Determine the [X, Y] coordinate at the center of the cell enclosing the given text.  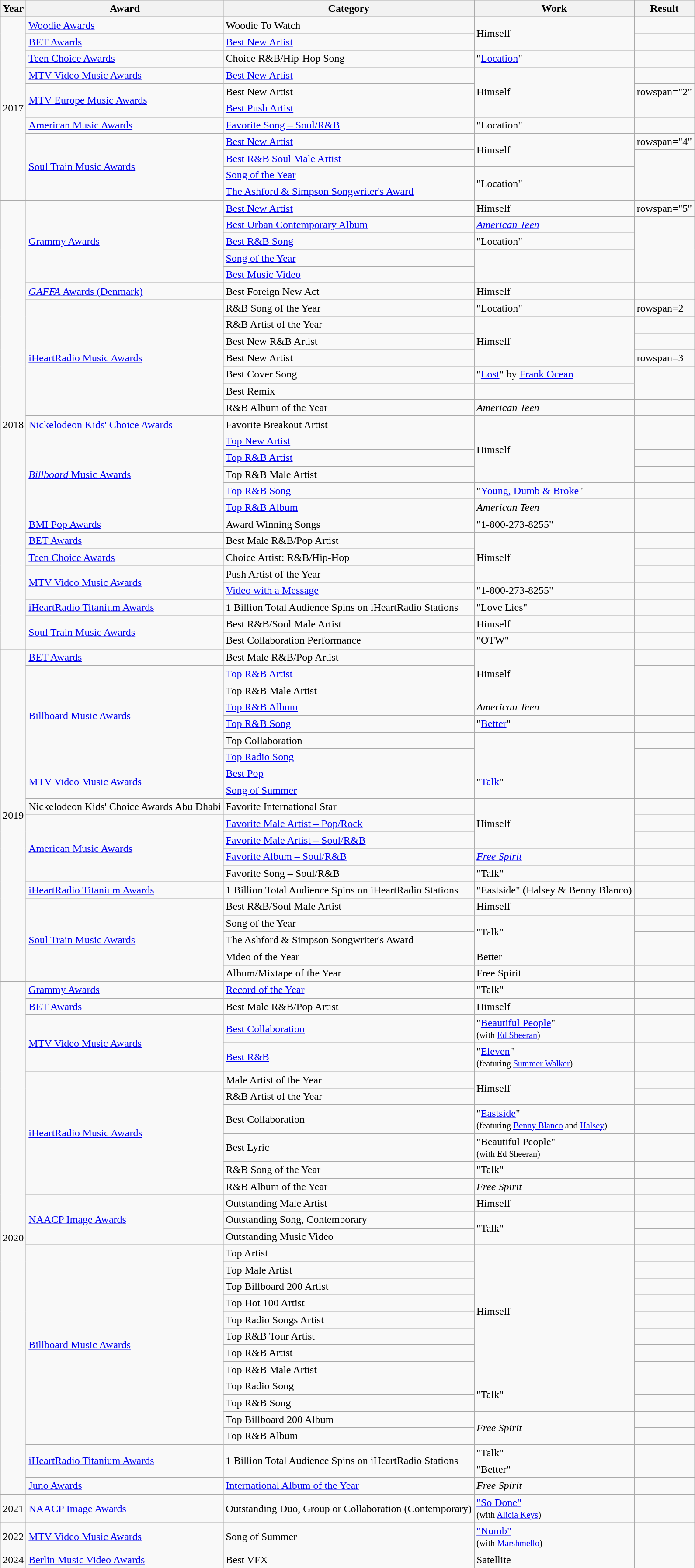
"Eleven"(featuring Summer Walker) [554, 1057]
Award [125, 9]
Woodie Awards [125, 25]
Male Artist of the Year [349, 1080]
rowspan=2 [664, 308]
Woodie To Watch [349, 25]
Top R&B Tour Artist [349, 1336]
"Eastside" (Halsey & Benny Blanco) [554, 890]
Album/Mixtape of the Year [349, 973]
Better [554, 956]
Best R&B Song [349, 242]
2017 [13, 108]
"Numb" (with Marshmello) [554, 1537]
"Eastside"(featuring Benny Blanco and Halsey) [554, 1119]
Best Remix [349, 391]
Outstanding Music Video [349, 1236]
2021 [13, 1508]
"Love Lies" [554, 607]
Work [554, 9]
MTV Europe Music Awards [125, 100]
Best Pop [349, 774]
Best R&B [349, 1057]
2018 [13, 425]
Favorite Breakout Artist [349, 424]
Top Hot 100 Artist [349, 1303]
GAFFA Awards (Denmark) [125, 291]
Result [664, 9]
Best R&B Soul Male Artist [349, 158]
BMI Pop Awards [125, 524]
Choice R&B/Hip-Hop Song [349, 59]
Favorite Male Artist – Pop/Rock [349, 824]
Video with a Message [349, 591]
Best VFX [349, 1559]
Video of the Year [349, 956]
2019 [13, 815]
Best Collaboration Performance [349, 640]
2020 [13, 1238]
Award Winning Songs [349, 524]
2022 [13, 1537]
rowspan="2" [664, 92]
Top Billboard 200 Artist [349, 1286]
Top New Artist [349, 441]
Top Male Artist [349, 1270]
Nickelodeon Kids' Choice Awards Abu Dhabi [125, 807]
Best Music Video [349, 275]
Outstanding Song, Contemporary [349, 1220]
Record of the Year [349, 990]
"So Done" (with Alicia Keys) [554, 1508]
"Lost" by Frank Ocean [554, 374]
"Young, Dumb & Broke" [554, 491]
Best Foreign New Act [349, 291]
"OTW" [554, 640]
Top Radio Songs Artist [349, 1320]
Favorite Male Artist – Soul/R&B [349, 840]
Favorite International Star [349, 807]
Outstanding Male Artist [349, 1203]
Best Push Artist [349, 108]
rowspan="5" [664, 208]
Year [13, 9]
Outstanding Duo, Group or Collaboration (Contemporary) [349, 1508]
Best Urban Contemporary Album [349, 225]
Top Collaboration [349, 741]
Choice Artist: R&B/Hip-Hop [349, 557]
Best Lyric [349, 1147]
rowspan=3 [664, 358]
Push Artist of the Year [349, 574]
Favorite Album – Soul/R&B [349, 857]
Berlin Music Video Awards [125, 1559]
Juno Awards [125, 1486]
Best New R&B Artist [349, 341]
rowspan="4" [664, 142]
Top Billboard 200 Album [349, 1419]
2024 [13, 1559]
Category [349, 9]
Nickelodeon Kids' Choice Awards [125, 424]
International Album of the Year [349, 1486]
Satellite [554, 1559]
Best Cover Song [349, 374]
Top Artist [349, 1253]
